Provide the [x, y] coordinate of the cell's center where the given text is located.  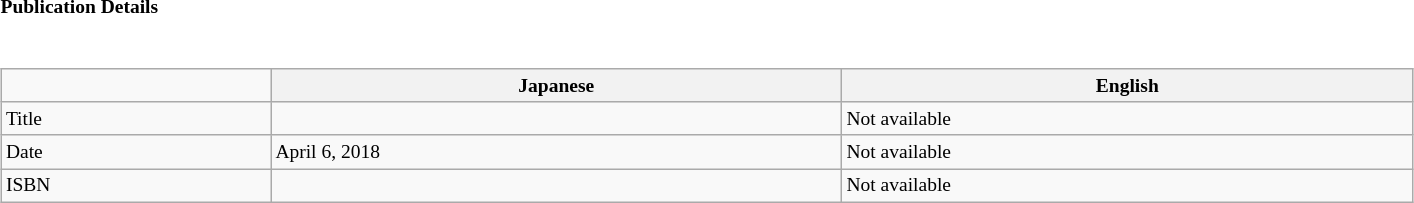
Date [136, 152]
Title [136, 118]
Japanese [556, 86]
April 6, 2018 [556, 152]
English [1128, 86]
ISBN [136, 186]
